Locate the cell with the specified text and output its [x, y] center coordinate. 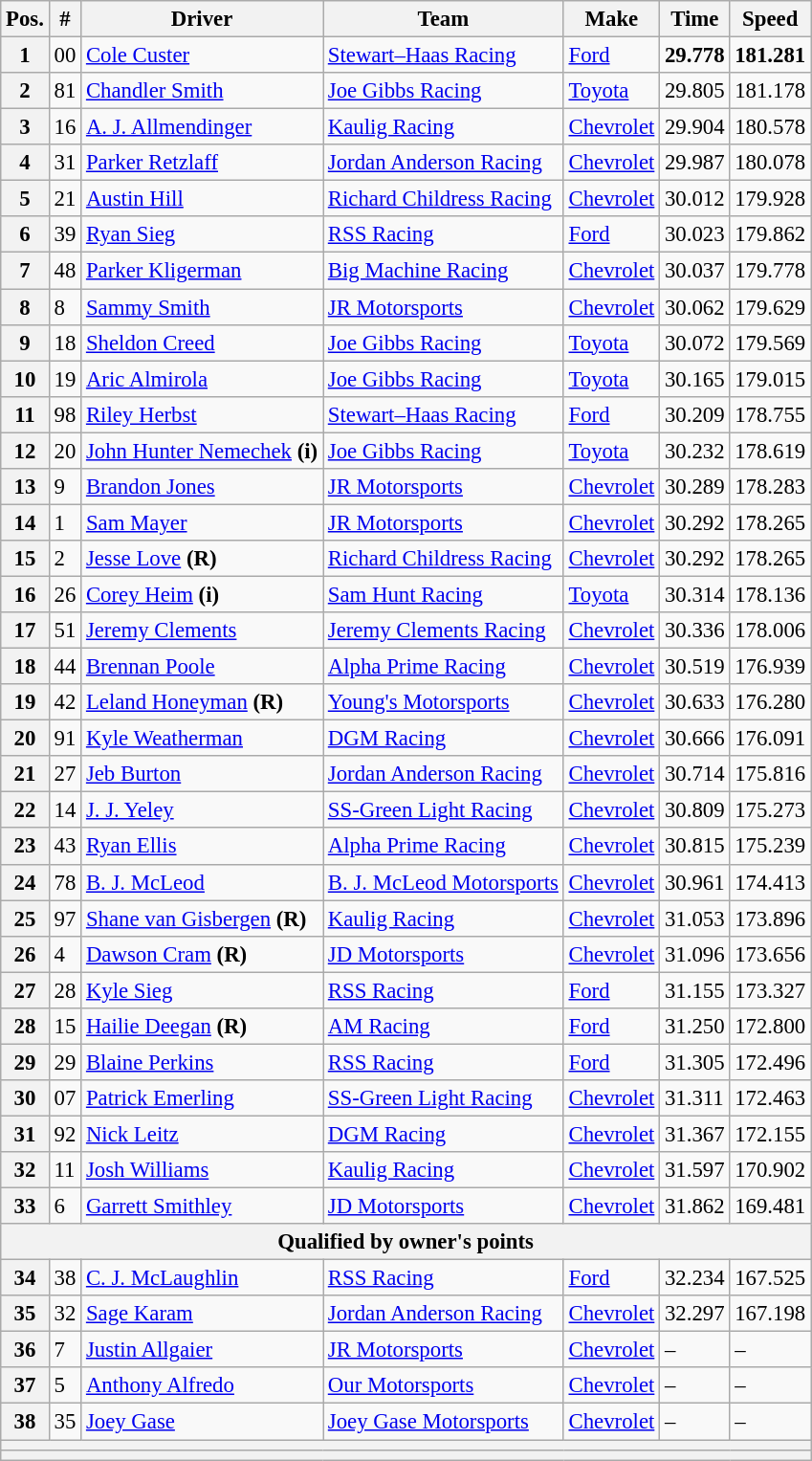
10 [25, 379]
A. J. Allmendinger [203, 127]
Dawson Cram (R) [203, 954]
178.755 [771, 414]
31.311 [694, 1098]
Driver [203, 19]
30.336 [694, 631]
John Hunter Nemechek (i) [203, 451]
Big Machine Racing [444, 271]
31.305 [694, 1062]
91 [65, 739]
Kyle Sieg [203, 990]
167.525 [771, 1278]
30.232 [694, 451]
30.519 [694, 667]
Jeb Burton [203, 774]
32.234 [694, 1278]
Jeremy Clements Racing [444, 631]
Shane van Gisbergen (R) [203, 919]
179.862 [771, 234]
AM Racing [444, 1027]
Kyle Weatherman [203, 739]
B. J. McLeod Motorsports [444, 882]
173.327 [771, 990]
43 [65, 847]
78 [65, 882]
31.096 [694, 954]
Josh Williams [203, 1170]
Nick Leitz [203, 1134]
Aric Almirola [203, 379]
178.619 [771, 451]
29.778 [694, 55]
81 [65, 91]
30.714 [694, 774]
Joey Gase Motorsports [444, 1422]
30.289 [694, 487]
Garrett Smithley [203, 1206]
37 [25, 1386]
180.078 [771, 163]
180.578 [771, 127]
30.023 [694, 234]
33 [25, 1206]
Ryan Sieg [203, 234]
167.198 [771, 1314]
175.816 [771, 774]
Sammy Smith [203, 307]
Anthony Alfredo [203, 1386]
Joey Gase [203, 1422]
Our Motorsports [444, 1386]
Brandon Jones [203, 487]
30.072 [694, 343]
3 [25, 127]
30.815 [694, 847]
32.297 [694, 1314]
178.136 [771, 594]
172.155 [771, 1134]
36 [25, 1350]
B. J. McLeod [203, 882]
Team [444, 19]
179.778 [771, 271]
Jesse Love (R) [203, 559]
98 [65, 414]
31.250 [694, 1027]
C. J. McLaughlin [203, 1278]
30.633 [694, 702]
170.902 [771, 1170]
Cole Custer [203, 55]
174.413 [771, 882]
173.656 [771, 954]
22 [25, 810]
178.283 [771, 487]
Brennan Poole [203, 667]
30.666 [694, 739]
Pos. [25, 19]
173.896 [771, 919]
Make [611, 19]
Patrick Emerling [203, 1098]
J. J. Yeley [203, 810]
Riley Herbst [203, 414]
31.053 [694, 919]
Ryan Ellis [203, 847]
23 [25, 847]
179.928 [771, 199]
Qualified by owner's points [406, 1242]
172.463 [771, 1098]
44 [65, 667]
30.062 [694, 307]
181.178 [771, 91]
Blaine Perkins [203, 1062]
51 [65, 631]
Sam Hunt Racing [444, 594]
Sage Karam [203, 1314]
Justin Allgaier [203, 1350]
31.862 [694, 1206]
179.015 [771, 379]
Speed [771, 19]
42 [65, 702]
29.805 [694, 91]
13 [25, 487]
176.280 [771, 702]
92 [65, 1134]
30.961 [694, 882]
Chandler Smith [203, 91]
30.209 [694, 414]
31.597 [694, 1170]
12 [25, 451]
34 [25, 1278]
181.281 [771, 55]
Young's Motorsports [444, 702]
31.367 [694, 1134]
Jeremy Clements [203, 631]
172.496 [771, 1062]
25 [25, 919]
Leland Honeyman (R) [203, 702]
17 [25, 631]
Parker Kligerman [203, 271]
Hailie Deegan (R) [203, 1027]
Austin Hill [203, 199]
29.904 [694, 127]
30.165 [694, 379]
24 [25, 882]
179.629 [771, 307]
176.091 [771, 739]
48 [65, 271]
Time [694, 19]
30.314 [694, 594]
176.939 [771, 667]
30.809 [694, 810]
00 [65, 55]
39 [65, 234]
169.481 [771, 1206]
175.239 [771, 847]
Corey Heim (i) [203, 594]
31.155 [694, 990]
Parker Retzlaff [203, 163]
Sam Mayer [203, 522]
179.569 [771, 343]
175.273 [771, 810]
07 [65, 1098]
178.006 [771, 631]
97 [65, 919]
172.800 [771, 1027]
30.012 [694, 199]
30 [25, 1098]
# [65, 19]
29.987 [694, 163]
Sheldon Creed [203, 343]
30.037 [694, 271]
